For the text-containing cell, return its midpoint in [x, y] coordinate format. 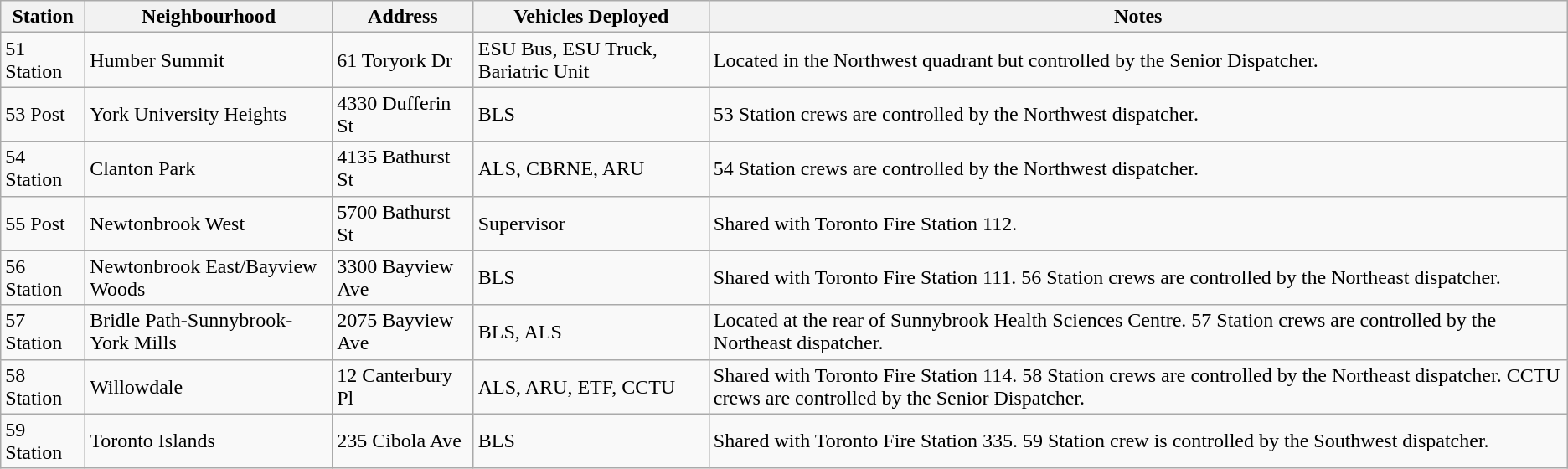
York University Heights [209, 114]
2075 Bayview Ave [404, 332]
235 Cibola Ave [404, 441]
Toronto Islands [209, 441]
Shared with Toronto Fire Station 112. [1137, 223]
57 Station [44, 332]
BLS, ALS [591, 332]
ESU Bus, ESU Truck, Bariatric Unit [591, 60]
Bridle Path-Sunnybrook-York Mills [209, 332]
56 Station [44, 278]
58 Station [44, 387]
12 Canterbury Pl [404, 387]
3300 Bayview Ave [404, 278]
54 Station [44, 169]
53 Station crews are controlled by the Northwest dispatcher. [1137, 114]
Humber Summit [209, 60]
Newtonbrook West [209, 223]
Willowdale [209, 387]
Station [44, 17]
Neighbourhood [209, 17]
ALS, CBRNE, ARU [591, 169]
55 Post [44, 223]
4135 Bathurst St [404, 169]
Address [404, 17]
53 Post [44, 114]
Newtonbrook East/Bayview Woods [209, 278]
Vehicles Deployed [591, 17]
Located at the rear of Sunnybrook Health Sciences Centre. 57 Station crews are controlled by the Northeast dispatcher. [1137, 332]
54 Station crews are controlled by the Northwest dispatcher. [1137, 169]
5700 Bathurst St [404, 223]
51 Station [44, 60]
Notes [1137, 17]
ALS, ARU, ETF, CCTU [591, 387]
4330 Dufferin St [404, 114]
Shared with Toronto Fire Station 335. 59 Station crew is controlled by the Southwest dispatcher. [1137, 441]
Supervisor [591, 223]
Clanton Park [209, 169]
59 Station [44, 441]
Shared with Toronto Fire Station 111. 56 Station crews are controlled by the Northeast dispatcher. [1137, 278]
Located in the Northwest quadrant but controlled by the Senior Dispatcher. [1137, 60]
61 Toryork Dr [404, 60]
